Identify which cell holds the provided text, then report its [x, y] central coordinate. 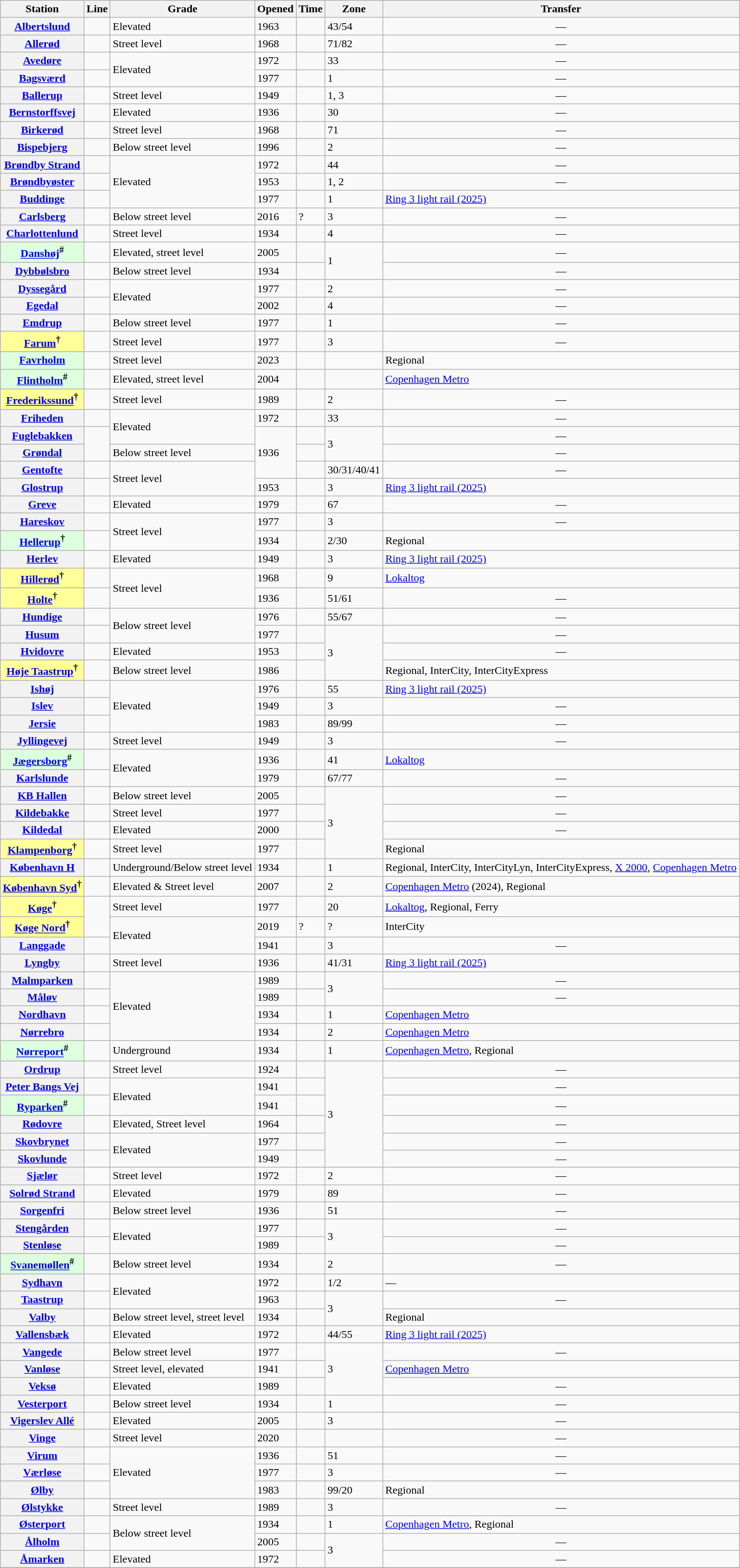
Hillerød† [42, 578]
Glostrup [42, 487]
Underground [182, 1051]
Brøndbyøster [42, 182]
Ballerup [42, 95]
30/31/40/41 [354, 470]
Karlslunde [42, 778]
Ryparken# [42, 1106]
Farum† [42, 341]
Buddinge [42, 199]
Vinge [42, 1438]
Holte† [42, 598]
Regional, InterCity, InterCityExpress [561, 671]
Street level, elevated [182, 1369]
43/54 [354, 26]
Friheden [42, 418]
1924 [276, 1069]
Grøndal [42, 452]
44/55 [354, 1334]
Underground/Below street level [182, 868]
Sydhavn [42, 1283]
30 [354, 113]
Veksø [42, 1386]
Kildebakke [42, 813]
Islev [42, 706]
Line [97, 9]
Køge Nord† [42, 927]
2000 [276, 830]
Sjælør [42, 1176]
55 [354, 689]
Regional, InterCity, InterCityLyn, InterCityExpress, X 2000, Copenhagen Metro [561, 868]
Emdrup [42, 323]
Fuglebakken [42, 435]
Kildedal [42, 830]
Ålholm [42, 1542]
51/61 [354, 598]
Vangede [42, 1352]
Ølstykke [42, 1507]
Lokaltog, Regional, Ferry [561, 907]
44 [354, 164]
Høje Taastrup† [42, 671]
1/2 [354, 1283]
2016 [276, 216]
9 [354, 578]
Solrød Strand [42, 1193]
Hareskov [42, 522]
KB Hallen [42, 796]
Måløv [42, 998]
Station [42, 9]
Opened [276, 9]
Flintholm# [42, 379]
København H [42, 868]
Peter Bangs Vej [42, 1086]
Stenløse [42, 1245]
Vanløse [42, 1369]
1996 [276, 147]
Sorgenfri [42, 1210]
67 [354, 504]
Langgade [42, 945]
2007 [276, 887]
99/20 [354, 1490]
2004 [276, 379]
1, 2 [354, 182]
Hellerup† [42, 541]
Avedøre [42, 61]
Dybbølsbro [42, 271]
Jægersborg# [42, 760]
Skovlunde [42, 1159]
2002 [276, 305]
1986 [276, 671]
Zone [354, 9]
Jyllingevej [42, 741]
Malmparken [42, 980]
Danshøj# [42, 252]
41/31 [354, 963]
Køge† [42, 907]
Grade [182, 9]
Ordrup [42, 1069]
Brøndby Strand [42, 164]
Husum [42, 634]
2020 [276, 1438]
Vallensbæk [42, 1334]
Birkerød [42, 130]
Frederikssund† [42, 399]
Copenhagen Metro (2024), Regional [561, 887]
89/99 [354, 723]
71/82 [354, 44]
Gentofte [42, 470]
InterCity [561, 927]
Hvidovre [42, 651]
Elevated, Street level [182, 1124]
Allerød [42, 44]
Bagsværd [42, 78]
Egedal [42, 305]
Charlottenlund [42, 234]
Svanemøllen# [42, 1264]
55/67 [354, 617]
Østerport [42, 1524]
Bernstorffsvej [42, 113]
Dyssegård [42, 288]
71 [354, 130]
20 [354, 907]
Below street level, street level [182, 1317]
København Syd† [42, 887]
Transfer [561, 9]
89 [354, 1193]
Vesterport [42, 1404]
Vigerslev Allé [42, 1421]
Carlsberg [42, 216]
Ishøj [42, 689]
Albertslund [42, 26]
Greve [42, 504]
Bispebjerg [42, 147]
1, 3 [354, 95]
Nordhavn [42, 1015]
Ølby [42, 1490]
Nørreport# [42, 1051]
Skovbrynet [42, 1141]
2/30 [354, 541]
Time [311, 9]
Virum [42, 1455]
2019 [276, 927]
Lyngby [42, 963]
Hundige [42, 617]
Åmarken [42, 1559]
Valby [42, 1317]
67/77 [354, 778]
Jersie [42, 723]
Taastrup [42, 1300]
Værløse [42, 1473]
Elevated & Street level [182, 887]
Rødovre [42, 1124]
Herlev [42, 559]
Stengården [42, 1228]
Klampenborg† [42, 849]
Favrholm [42, 360]
2023 [276, 360]
1964 [276, 1124]
Nørrebro [42, 1032]
41 [354, 760]
